Search for the cell housing the specified text and yield its (x, y) center coordinate. 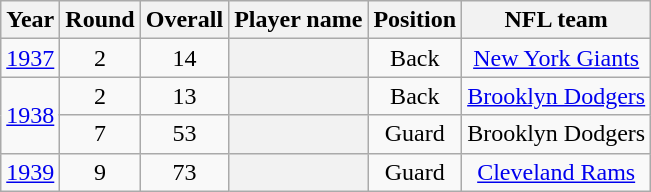
53 (184, 134)
73 (184, 172)
1939 (30, 172)
Cleveland Rams (556, 172)
Round (100, 20)
9 (100, 172)
7 (100, 134)
Overall (184, 20)
13 (184, 96)
1938 (30, 115)
1937 (30, 58)
Year (30, 20)
Player name (298, 20)
14 (184, 58)
Position (415, 20)
New York Giants (556, 58)
NFL team (556, 20)
